Return the [x, y] coordinate for the center point of the cell that contains the specified text.  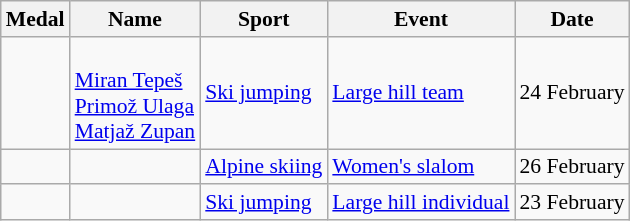
Date [572, 19]
Miran Tepeš Primož Ulaga Matjaž Zupan [136, 93]
26 February [572, 167]
Name [136, 19]
Event [420, 19]
Medal [36, 19]
Alpine skiing [264, 167]
Large hill team [420, 93]
Sport [264, 19]
23 February [572, 203]
Large hill individual [420, 203]
24 February [572, 93]
Women's slalom [420, 167]
